From the cell containing the given text, extract its center point as [x, y] coordinate. 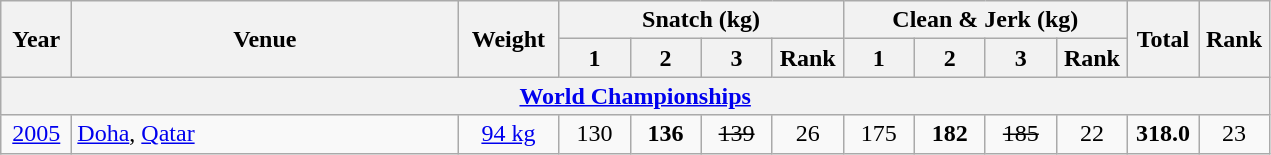
130 [594, 134]
94 kg [508, 134]
Doha, Qatar [265, 134]
23 [1234, 134]
26 [808, 134]
Venue [265, 39]
Year [36, 39]
185 [1020, 134]
World Championships [636, 96]
139 [736, 134]
318.0 [1162, 134]
Clean & Jerk (kg) [985, 20]
Total [1162, 39]
2005 [36, 134]
182 [950, 134]
175 [878, 134]
136 [666, 134]
22 [1092, 134]
Snatch (kg) [701, 20]
Weight [508, 39]
